Detect which cell encompasses the target text, then output its [X, Y] center coordinate. 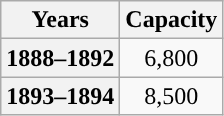
1893–1894 [60, 96]
1888–1892 [60, 58]
Capacity [172, 20]
Years [60, 20]
8,500 [172, 96]
6,800 [172, 58]
